Detect which cell encompasses the target text, then output its (X, Y) center coordinate. 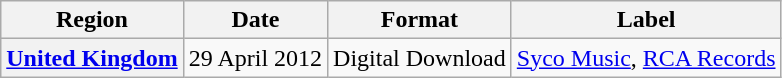
Label (646, 20)
United Kingdom (92, 58)
Syco Music, RCA Records (646, 58)
29 April 2012 (255, 58)
Region (92, 20)
Format (420, 20)
Digital Download (420, 58)
Date (255, 20)
